Identify which cell holds the provided text, then report its [x, y] central coordinate. 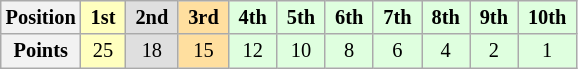
2nd [152, 17]
5th [301, 17]
10th [547, 17]
6 [397, 51]
15 [203, 51]
12 [253, 51]
Points [41, 51]
25 [104, 51]
4 [446, 51]
6th [349, 17]
7th [397, 17]
8th [446, 17]
3rd [203, 17]
4th [253, 17]
1st [104, 17]
9th [494, 17]
2 [494, 51]
10 [301, 51]
1 [547, 51]
18 [152, 51]
Position [41, 17]
8 [349, 51]
